Scan for the cell matching the given text and deliver its [X, Y] coordinate at center. 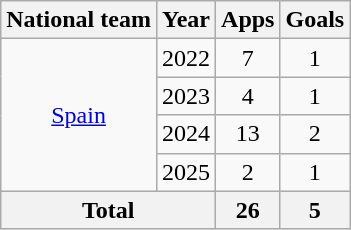
2022 [186, 58]
National team [79, 20]
7 [248, 58]
2023 [186, 96]
Apps [248, 20]
Total [108, 210]
2024 [186, 134]
26 [248, 210]
5 [315, 210]
Year [186, 20]
13 [248, 134]
Spain [79, 115]
Goals [315, 20]
2025 [186, 172]
4 [248, 96]
